For the text-containing cell, return its midpoint in (X, Y) coordinate format. 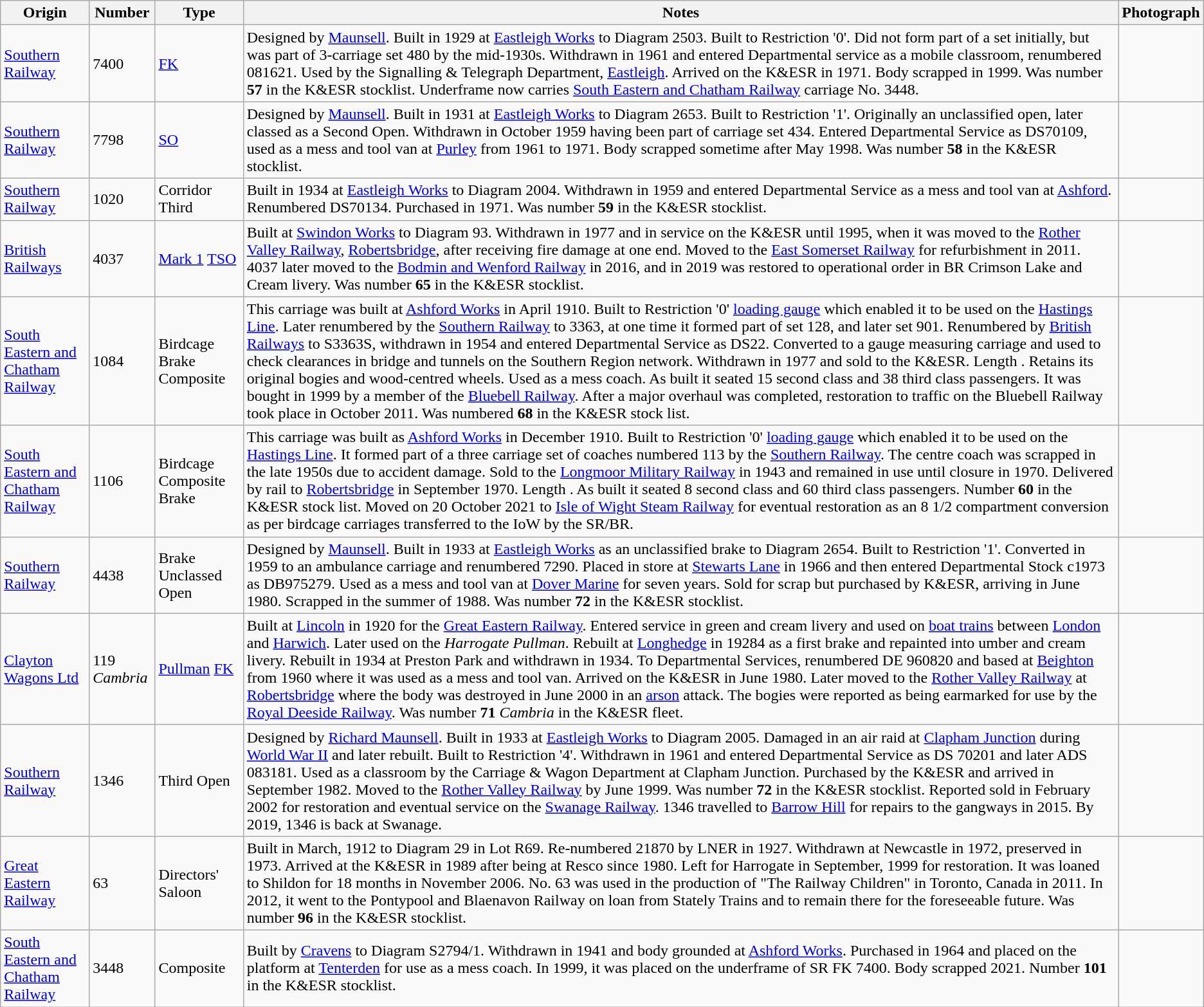
3448 (122, 968)
SO (199, 140)
7798 (122, 140)
4037 (122, 259)
Mark 1 TSO (199, 259)
Composite (199, 968)
1020 (122, 199)
Birdcage Brake Composite (199, 361)
Corridor Third (199, 199)
119 Cambria (122, 669)
Photograph (1161, 13)
British Railways (45, 259)
Type (199, 13)
1084 (122, 361)
63 (122, 883)
Number (122, 13)
Birdcage Composite Brake (199, 481)
1106 (122, 481)
7400 (122, 63)
4438 (122, 575)
Directors' Saloon (199, 883)
FK (199, 63)
Origin (45, 13)
Third Open (199, 780)
1346 (122, 780)
Notes (680, 13)
Great Eastern Railway (45, 883)
Brake Unclassed Open (199, 575)
Pullman FK (199, 669)
Clayton Wagons Ltd (45, 669)
